From the cell containing the given text, extract its center point as [X, Y] coordinate. 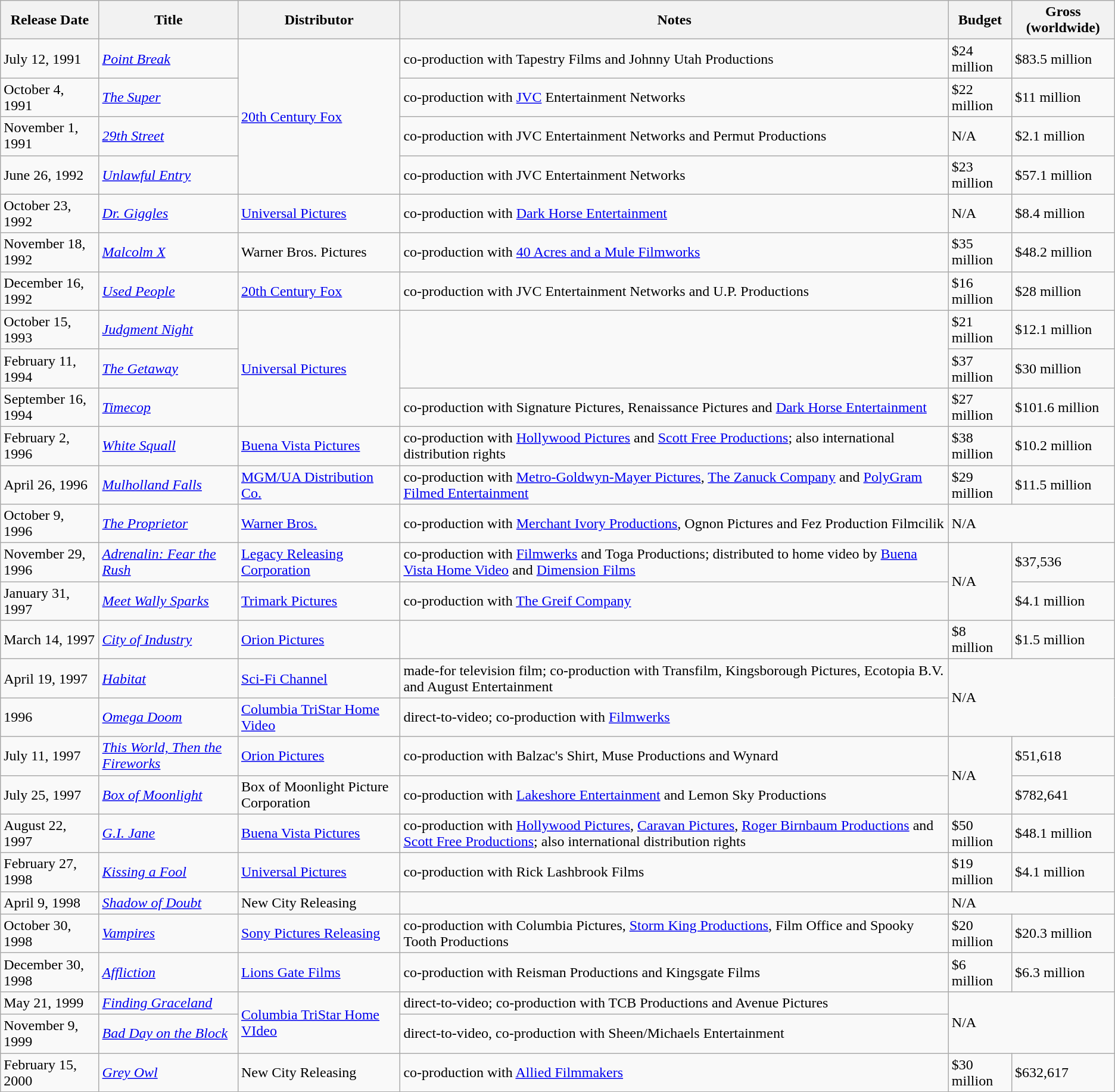
Sony Pictures Releasing [319, 934]
August 22, 1997 [50, 834]
co-production with Rick Lashbrook Films [674, 872]
April 9, 1998 [50, 903]
co-production with 40 Acres and a Mule Filmworks [674, 252]
co-production with Columbia Pictures, Storm King Productions, Film Office and Spooky Tooth Productions [674, 934]
February 27, 1998 [50, 872]
Affliction [168, 972]
Finding Graceland [168, 1003]
Mulholland Falls [168, 485]
co-production with Signature Pictures, Renaissance Pictures and Dark Horse Entertainment [674, 407]
co-production with Merchant Ivory Productions, Ognon Pictures and Fez Production Filmcilik [674, 524]
October 15, 1993 [50, 330]
direct-to-video; co-production with TCB Productions and Avenue Pictures [674, 1003]
This World, Then the Fireworks [168, 756]
MGM/UA Distribution Co. [319, 485]
Used People [168, 291]
November 9, 1999 [50, 1034]
made-for television film; co-production with Transfilm, Kingsborough Pictures, Ecotopia B.V. and August Entertainment [674, 679]
The Proprietor [168, 524]
April 26, 1996 [50, 485]
co-production with Reisman Productions and Kingsgate Films [674, 972]
$51,618 [1063, 756]
$37,536 [1063, 562]
Warner Bros. Pictures [319, 252]
$29 million [980, 485]
$632,617 [1063, 1072]
$8.4 million [1063, 213]
Columbia TriStar Home Video [319, 717]
$11.5 million [1063, 485]
$2.1 million [1063, 136]
Timecop [168, 407]
1996 [50, 717]
April 19, 1997 [50, 679]
Meet Wally Sparks [168, 601]
Shadow of Doubt [168, 903]
$48.2 million [1063, 252]
co-production with Hollywood Pictures and Scott Free Productions; also international distribution rights [674, 445]
$20 million [980, 934]
co-production with Dark Horse Entertainment [674, 213]
$12.1 million [1063, 330]
Unlawful Entry [168, 175]
Box of Moonlight Picture Corporation [319, 794]
Malcolm X [168, 252]
co-production with JVC Entertainment Networks and Permut Productions [674, 136]
$57.1 million [1063, 175]
Trimark Pictures [319, 601]
direct-to-video, co-production with Sheen/Michaels Entertainment [674, 1034]
29th Street [168, 136]
$50 million [980, 834]
G.I. Jane [168, 834]
February 2, 1996 [50, 445]
Grey Owl [168, 1072]
March 14, 1997 [50, 639]
Adrenalin: Fear the Rush [168, 562]
October 9, 1996 [50, 524]
co-production with JVC Entertainment Networks and U.P. Productions [674, 291]
May 21, 1999 [50, 1003]
$8 million [980, 639]
October 30, 1998 [50, 934]
$19 million [980, 872]
January 31, 1997 [50, 601]
Columbia TriStar Home VIdeo [319, 1022]
Habitat [168, 679]
$6.3 million [1063, 972]
$37 million [980, 368]
July 11, 1997 [50, 756]
Release Date [50, 20]
$21 million [980, 330]
June 26, 1992 [50, 175]
$1.5 million [1063, 639]
Omega Doom [168, 717]
October 23, 1992 [50, 213]
December 16, 1992 [50, 291]
November 1, 1991 [50, 136]
The Super [168, 98]
September 16, 1994 [50, 407]
$48.1 million [1063, 834]
Budget [980, 20]
$22 million [980, 98]
$24 million [980, 58]
White Squall [168, 445]
co-production with Filmwerks and Toga Productions; distributed to home video by Buena Vista Home Video and Dimension Films [674, 562]
co-production with Lakeshore Entertainment and Lemon Sky Productions [674, 794]
City of Industry [168, 639]
Lions Gate Films [319, 972]
$20.3 million [1063, 934]
$23 million [980, 175]
$6 million [980, 972]
Box of Moonlight [168, 794]
Kissing a Fool [168, 872]
November 18, 1992 [50, 252]
co-production with Allied Filmmakers [674, 1072]
July 12, 1991 [50, 58]
December 30, 1998 [50, 972]
Dr. Giggles [168, 213]
co-production with The Greif Company [674, 601]
November 29, 1996 [50, 562]
$38 million [980, 445]
Judgment Night [168, 330]
Point Break [168, 58]
Legacy Releasing Corporation [319, 562]
$11 million [1063, 98]
co-production with Tapestry Films and Johnny Utah Productions [674, 58]
Bad Day on the Block [168, 1034]
$35 million [980, 252]
Gross (worldwide) [1063, 20]
$10.2 million [1063, 445]
Warner Bros. [319, 524]
Sci-Fi Channel [319, 679]
Title [168, 20]
$782,641 [1063, 794]
February 15, 2000 [50, 1072]
direct-to-video; co-production with Filmwerks [674, 717]
Notes [674, 20]
$27 million [980, 407]
$101.6 million [1063, 407]
October 4, 1991 [50, 98]
Distributor [319, 20]
$28 million [1063, 291]
July 25, 1997 [50, 794]
The Getaway [168, 368]
Vampires [168, 934]
co-production with Balzac's Shirt, Muse Productions and Wynard [674, 756]
co-production with Metro-Goldwyn-Mayer Pictures, The Zanuck Company and PolyGram Filmed Entertainment [674, 485]
$83.5 million [1063, 58]
$16 million [980, 291]
February 11, 1994 [50, 368]
